Identify which cell holds the provided text, then report its [x, y] central coordinate. 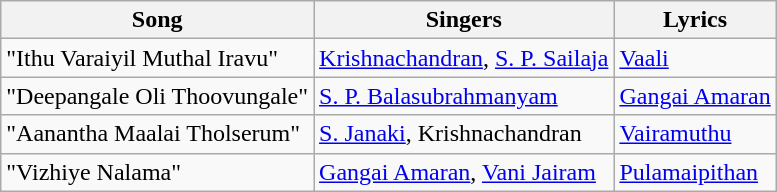
"Aanantha Maalai Tholserum" [158, 134]
Gangai Amaran [695, 96]
Vaali [695, 58]
"Deepangale Oli Thoovungale" [158, 96]
S. Janaki, Krishnachandran [464, 134]
"Ithu Varaiyil Muthal Iravu" [158, 58]
Singers [464, 20]
Vairamuthu [695, 134]
Song [158, 20]
S. P. Balasubrahmanyam [464, 96]
Lyrics [695, 20]
Krishnachandran, S. P. Sailaja [464, 58]
Pulamaipithan [695, 172]
Gangai Amaran, Vani Jairam [464, 172]
"Vizhiye Nalama" [158, 172]
